Search for the cell housing the specified text and yield its (x, y) center coordinate. 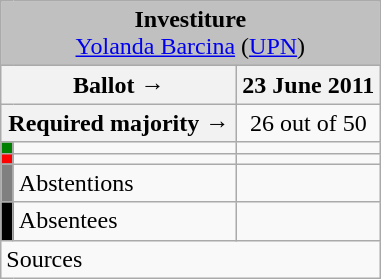
InvestitureYolanda Barcina (UPN) (190, 34)
Ballot → (119, 85)
Sources (190, 259)
Absentees (125, 221)
Required majority → (119, 123)
Abstentions (125, 183)
26 out of 50 (308, 123)
23 June 2011 (308, 85)
